Provide the (x, y) coordinate of the cell's center where the given text is located.  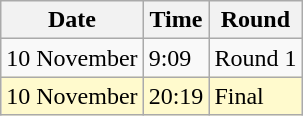
9:09 (176, 58)
Date (72, 20)
20:19 (176, 96)
Time (176, 20)
Round 1 (256, 58)
Round (256, 20)
Final (256, 96)
